Identify which cell holds the provided text, then report its (X, Y) central coordinate. 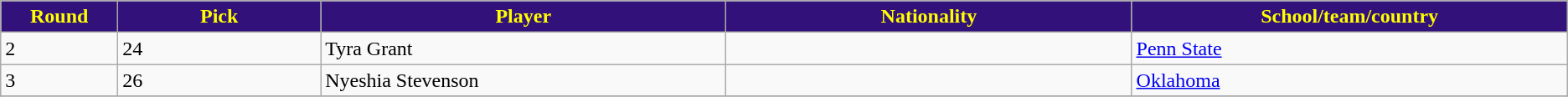
Tyra Grant (524, 48)
Nationality (929, 17)
3 (59, 80)
Pick (219, 17)
Nyeshia Stevenson (524, 80)
24 (219, 48)
School/team/country (1349, 17)
Oklahoma (1349, 80)
Penn State (1349, 48)
Player (524, 17)
26 (219, 80)
2 (59, 48)
Round (59, 17)
